Capture the cell that displays the provided text and extract its [x, y] central coordinate. 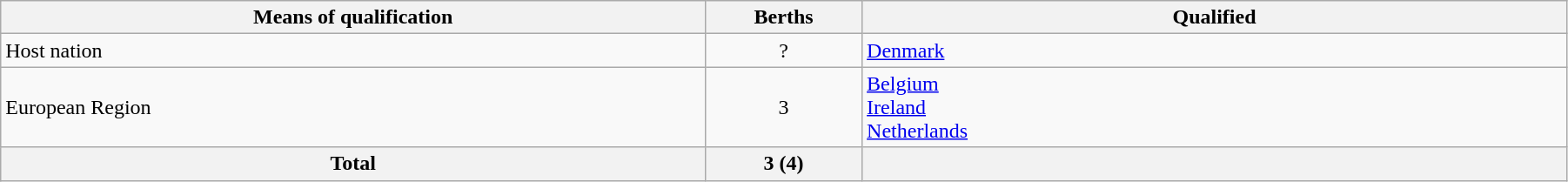
Means of qualification [353, 17]
? [784, 51]
Qualified [1215, 17]
European Region [353, 107]
Denmark [1215, 51]
3 [784, 107]
Total [353, 164]
Host nation [353, 51]
Belgium Ireland Netherlands [1215, 107]
3 (4) [784, 164]
Berths [784, 17]
